For the text-containing cell, return its midpoint in (X, Y) coordinate format. 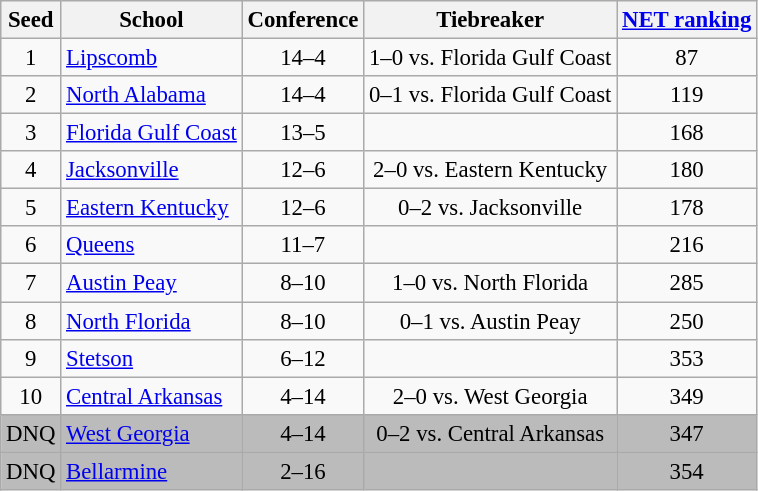
353 (687, 358)
285 (687, 283)
Stetson (152, 358)
School (152, 20)
2 (31, 95)
11–7 (303, 245)
West Georgia (152, 433)
1 (31, 58)
0–2 vs. Jacksonville (490, 208)
North Florida (152, 321)
0–1 vs. Austin Peay (490, 321)
349 (687, 396)
347 (687, 433)
9 (31, 358)
1–0 vs. Florida Gulf Coast (490, 58)
2–0 vs. West Georgia (490, 396)
168 (687, 133)
7 (31, 283)
North Alabama (152, 95)
119 (687, 95)
2–16 (303, 471)
Queens (152, 245)
6 (31, 245)
Central Arkansas (152, 396)
Tiebreaker (490, 20)
2–0 vs. Eastern Kentucky (490, 170)
Jacksonville (152, 170)
354 (687, 471)
Conference (303, 20)
Seed (31, 20)
216 (687, 245)
NET ranking (687, 20)
0–2 vs. Central Arkansas (490, 433)
178 (687, 208)
Eastern Kentucky (152, 208)
Bellarmine (152, 471)
10 (31, 396)
0–1 vs. Florida Gulf Coast (490, 95)
8 (31, 321)
Florida Gulf Coast (152, 133)
250 (687, 321)
3 (31, 133)
87 (687, 58)
180 (687, 170)
Lipscomb (152, 58)
Austin Peay (152, 283)
6–12 (303, 358)
5 (31, 208)
13–5 (303, 133)
1–0 vs. North Florida (490, 283)
4 (31, 170)
